Return [x, y] of the center of cell containing provided text 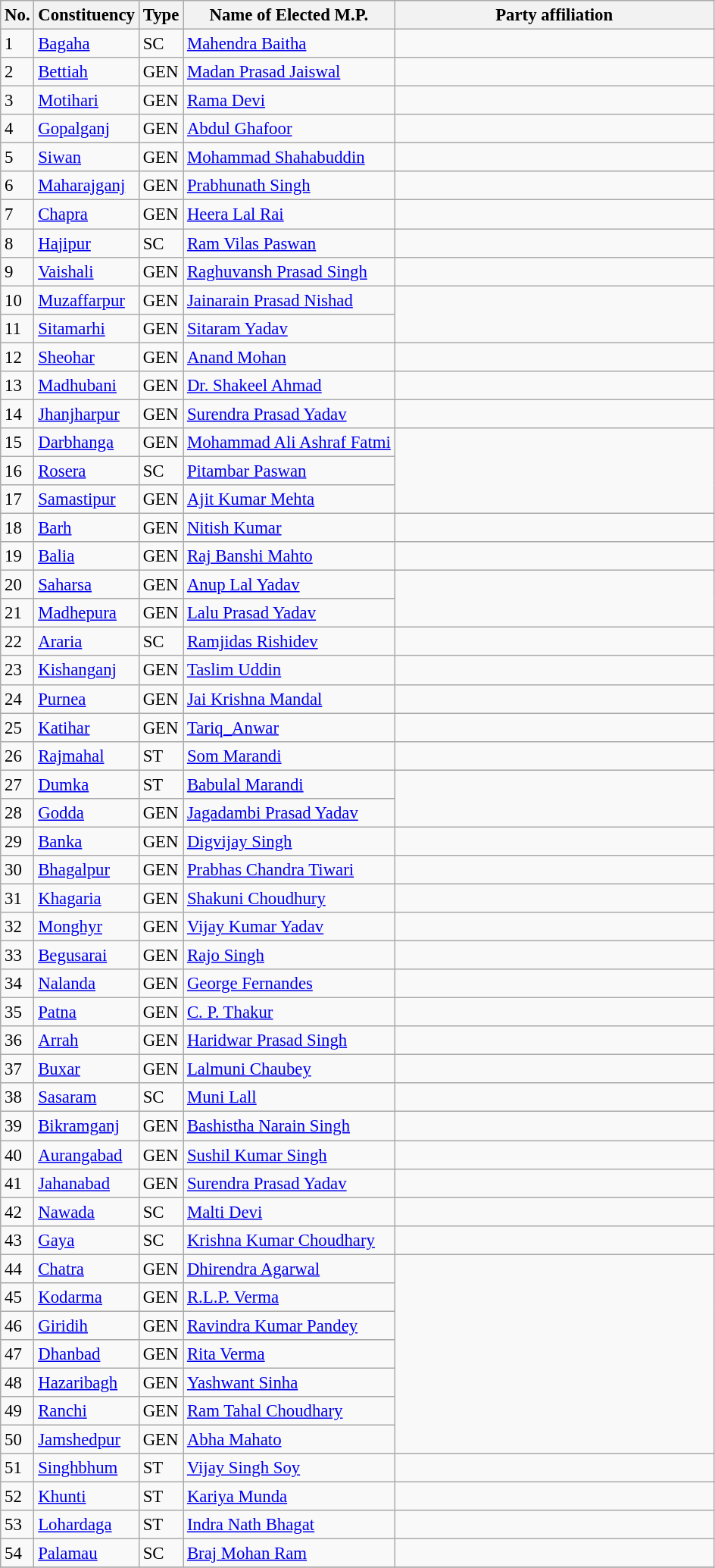
Saharsa [86, 585]
Muni Lall [289, 1098]
Nalanda [86, 984]
Katihar [86, 728]
8 [17, 243]
Jahanabad [86, 1183]
Jamshedpur [86, 1440]
26 [17, 756]
41 [17, 1183]
Ajit Kumar Mehta [289, 499]
Siwan [86, 158]
30 [17, 870]
Pitambar Paswan [289, 471]
38 [17, 1098]
Indra Nath Bhagat [289, 1525]
Lalu Prasad Yadav [289, 613]
Babulal Marandi [289, 784]
Bhagalpur [86, 870]
Dr. Shakeel Ahmad [289, 386]
Rita Verma [289, 1354]
Arrah [86, 1041]
4 [17, 129]
6 [17, 186]
Aurangabad [86, 1155]
20 [17, 585]
Sheohar [86, 357]
51 [17, 1468]
R.L.P. Verma [289, 1297]
Samastipur [86, 499]
37 [17, 1069]
Mahendra Baitha [289, 44]
Bagaha [86, 44]
Haridwar Prasad Singh [289, 1041]
54 [17, 1554]
Maharajganj [86, 186]
Gaya [86, 1240]
Bashistha Narain Singh [289, 1126]
Sasaram [86, 1098]
Dhanbad [86, 1354]
Lohardaga [86, 1525]
Heera Lal Rai [289, 214]
39 [17, 1126]
Purnea [86, 699]
Digvijay Singh [289, 841]
No. [17, 15]
Nitish Kumar [289, 528]
Anup Lal Yadav [289, 585]
Palamau [86, 1554]
Vijay Kumar Yadav [289, 927]
Malti Devi [289, 1212]
Rama Devi [289, 101]
Ram Vilas Paswan [289, 243]
Tariq_Anwar [289, 728]
Godda [86, 813]
Braj Mohan Ram [289, 1554]
Monghyr [86, 927]
44 [17, 1269]
Constituency [86, 15]
Jainarain Prasad Nishad [289, 300]
Jai Krishna Mandal [289, 699]
Rosera [86, 471]
Bikramganj [86, 1126]
7 [17, 214]
28 [17, 813]
Khunti [86, 1497]
Singhbhum [86, 1468]
Dhirendra Agarwal [289, 1269]
Hajipur [86, 243]
Barh [86, 528]
40 [17, 1155]
Vaishali [86, 271]
Vijay Singh Soy [289, 1468]
Kishanganj [86, 671]
Buxar [86, 1069]
5 [17, 158]
Ravindra Kumar Pandey [289, 1325]
Abha Mahato [289, 1440]
Ram Tahal Choudhary [289, 1411]
Begusarai [86, 956]
Taslim Uddin [289, 671]
Lalmuni Chaubey [289, 1069]
Kodarma [86, 1297]
Chapra [86, 214]
Anand Mohan [289, 357]
Balia [86, 556]
1 [17, 44]
Gopalganj [86, 129]
Madhubani [86, 386]
21 [17, 613]
45 [17, 1297]
Raj Banshi Mahto [289, 556]
49 [17, 1411]
52 [17, 1497]
32 [17, 927]
Mohammad Ali Ashraf Fatmi [289, 443]
10 [17, 300]
17 [17, 499]
Araria [86, 642]
Som Marandi [289, 756]
Krishna Kumar Choudhary [289, 1240]
Motihari [86, 101]
9 [17, 271]
Mohammad Shahabuddin [289, 158]
Nawada [86, 1212]
Prabhunath Singh [289, 186]
22 [17, 642]
Giridih [86, 1325]
2 [17, 72]
Sushil Kumar Singh [289, 1155]
Rajmahal [86, 756]
Sitaram Yadav [289, 328]
42 [17, 1212]
Jhanjharpur [86, 414]
33 [17, 956]
13 [17, 386]
George Fernandes [289, 984]
27 [17, 784]
Ranchi [86, 1411]
Yashwant Sinha [289, 1382]
11 [17, 328]
Madan Prasad Jaiswal [289, 72]
Jagadambi Prasad Yadav [289, 813]
25 [17, 728]
53 [17, 1525]
Hazaribagh [86, 1382]
Bettiah [86, 72]
Name of Elected M.P. [289, 15]
Dumka [86, 784]
Abdul Ghafoor [289, 129]
Darbhanga [86, 443]
Kariya Munda [289, 1497]
Patna [86, 1012]
34 [17, 984]
Raghuvansh Prasad Singh [289, 271]
Sitamarhi [86, 328]
Khagaria [86, 898]
Shakuni Choudhury [289, 898]
18 [17, 528]
35 [17, 1012]
Muzaffarpur [86, 300]
46 [17, 1325]
Banka [86, 841]
43 [17, 1240]
36 [17, 1041]
19 [17, 556]
12 [17, 357]
C. P. Thakur [289, 1012]
14 [17, 414]
48 [17, 1382]
47 [17, 1354]
29 [17, 841]
50 [17, 1440]
23 [17, 671]
31 [17, 898]
Party affiliation [554, 15]
Madhepura [86, 613]
24 [17, 699]
Chatra [86, 1269]
Rajo Singh [289, 956]
16 [17, 471]
Type [161, 15]
Ramjidas Rishidev [289, 642]
15 [17, 443]
3 [17, 101]
Prabhas Chandra Tiwari [289, 870]
